Search for the cell housing the specified text and yield its (X, Y) center coordinate. 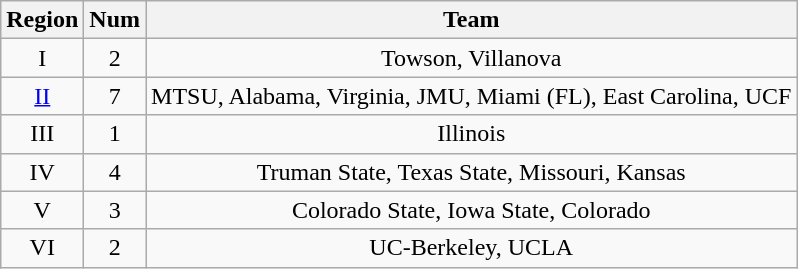
Team (472, 20)
Towson, Villanova (472, 58)
I (42, 58)
III (42, 134)
Truman State, Texas State, Missouri, Kansas (472, 172)
Num (115, 20)
II (42, 96)
VI (42, 248)
1 (115, 134)
4 (115, 172)
7 (115, 96)
Illinois (472, 134)
Colorado State, Iowa State, Colorado (472, 210)
UC-Berkeley, UCLA (472, 248)
Region (42, 20)
3 (115, 210)
MTSU, Alabama, Virginia, JMU, Miami (FL), East Carolina, UCF (472, 96)
V (42, 210)
IV (42, 172)
